Scan for the cell matching the given text and deliver its (x, y) coordinate at center. 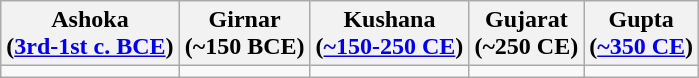
Ashoka(3rd-1st c. BCE) (90, 34)
Girnar(~150 BCE) (244, 34)
Gupta(~350 CE) (642, 34)
Gujarat(~250 CE) (526, 34)
Kushana(~150-250 CE) (390, 34)
